Locate the cell with the specified text and output its (X, Y) center coordinate. 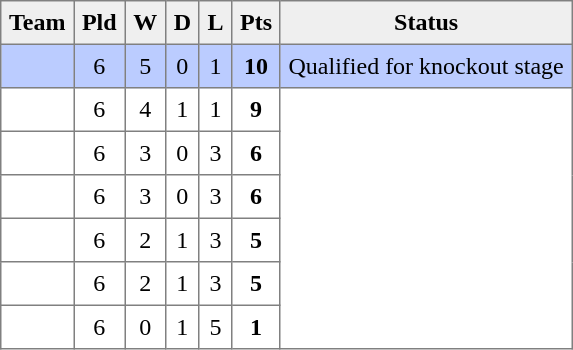
Pld (100, 23)
4 (145, 110)
D (182, 23)
W (145, 23)
L (216, 23)
10 (256, 66)
Team (38, 23)
Pts (256, 23)
9 (256, 110)
Status (426, 23)
Qualified for knockout stage (426, 66)
